Locate the cell with the specified text and output its [X, Y] center coordinate. 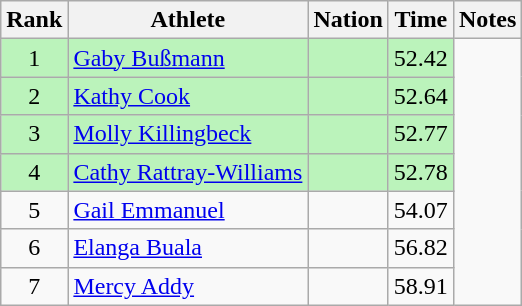
Molly Killingbeck [188, 134]
54.07 [420, 210]
52.77 [420, 134]
Mercy Addy [188, 286]
2 [34, 96]
Athlete [188, 20]
58.91 [420, 286]
56.82 [420, 248]
Kathy Cook [188, 96]
52.64 [420, 96]
Rank [34, 20]
4 [34, 172]
Time [420, 20]
Nation [348, 20]
Cathy Rattray-Williams [188, 172]
52.78 [420, 172]
6 [34, 248]
5 [34, 210]
Gaby Bußmann [188, 58]
3 [34, 134]
Gail Emmanuel [188, 210]
1 [34, 58]
7 [34, 286]
Notes [487, 20]
52.42 [420, 58]
Elanga Buala [188, 248]
